Extract the [x, y] coordinate from the center of the cell holding the provided text.  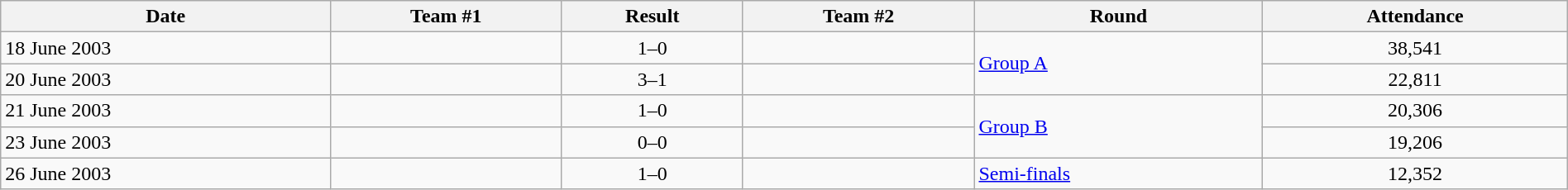
Date [165, 17]
Result [652, 17]
Round [1118, 17]
Group A [1118, 64]
Semi-finals [1118, 173]
38,541 [1415, 48]
3–1 [652, 79]
21 June 2003 [165, 111]
23 June 2003 [165, 142]
20 June 2003 [165, 79]
22,811 [1415, 79]
18 June 2003 [165, 48]
Group B [1118, 126]
12,352 [1415, 173]
Attendance [1415, 17]
20,306 [1415, 111]
Team #2 [858, 17]
Team #1 [447, 17]
26 June 2003 [165, 173]
19,206 [1415, 142]
0–0 [652, 142]
